For the text-containing cell, return its midpoint in (x, y) coordinate format. 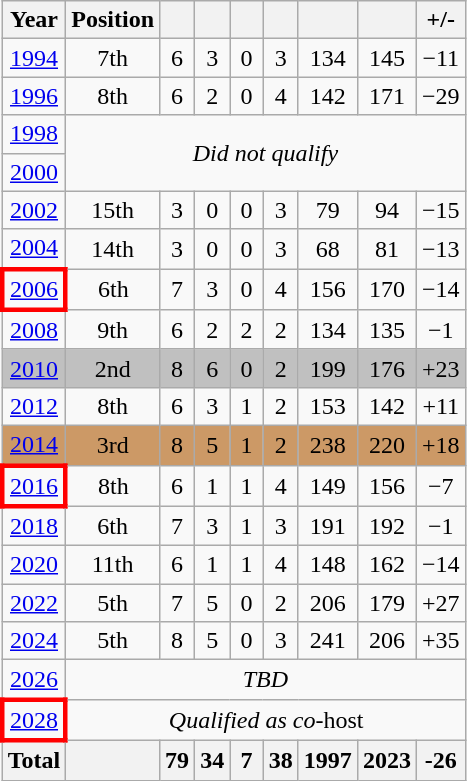
68 (328, 249)
220 (386, 445)
+11 (440, 406)
2026 (34, 680)
+23 (440, 368)
+35 (440, 641)
Year (34, 20)
Did not qualify (266, 153)
−15 (440, 210)
-26 (440, 760)
199 (328, 368)
1998 (34, 134)
11th (113, 565)
2010 (34, 368)
145 (386, 58)
2018 (34, 526)
38 (280, 760)
2028 (34, 720)
1997 (328, 760)
2023 (386, 760)
2024 (34, 641)
176 (386, 368)
149 (328, 486)
14th (113, 249)
Total (34, 760)
191 (328, 526)
153 (328, 406)
148 (328, 565)
7th (113, 58)
2014 (34, 445)
1996 (34, 96)
170 (386, 290)
−11 (440, 58)
−7 (440, 486)
+18 (440, 445)
238 (328, 445)
2002 (34, 210)
94 (386, 210)
241 (328, 641)
2004 (34, 249)
2022 (34, 603)
3rd (113, 445)
1994 (34, 58)
2016 (34, 486)
Qualified as co-host (266, 720)
2008 (34, 330)
2000 (34, 172)
2006 (34, 290)
192 (386, 526)
171 (386, 96)
2012 (34, 406)
2nd (113, 368)
179 (386, 603)
Position (113, 20)
2020 (34, 565)
−13 (440, 249)
+27 (440, 603)
162 (386, 565)
9th (113, 330)
15th (113, 210)
34 (212, 760)
−29 (440, 96)
135 (386, 330)
81 (386, 249)
TBD (266, 680)
+/- (440, 20)
